Return the [X, Y] coordinate for the center point of the cell that contains the specified text.  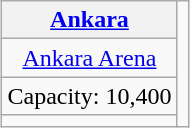
Ankara [90, 20]
Ankara Arena [90, 58]
Capacity: 10,400 [90, 96]
